Determine the [X, Y] coordinate at the center of the cell enclosing the given text.  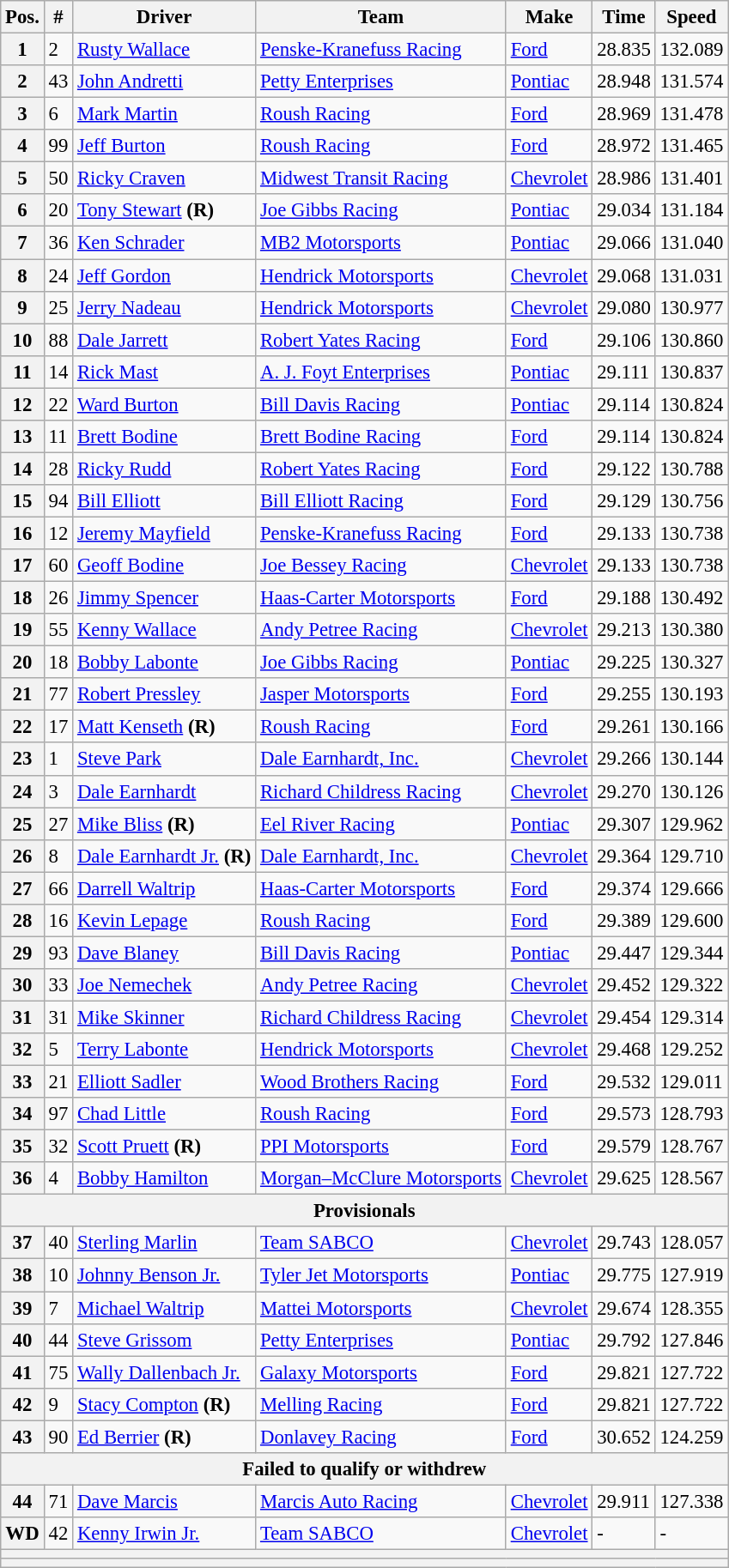
127.338 [692, 1501]
28.986 [623, 179]
77 [58, 694]
94 [58, 501]
127.846 [692, 1340]
Mark Martin [165, 114]
Bill Elliott [165, 501]
90 [58, 1437]
Michael Waltrip [165, 1308]
Ricky Craven [165, 179]
28.972 [623, 146]
130.126 [692, 791]
Kenny Wallace [165, 630]
Melling Racing [381, 1404]
Terry Labonte [165, 1050]
34 [22, 1114]
30 [22, 985]
Johnny Benson Jr. [165, 1275]
Joe Nemechek [165, 985]
Rusty Wallace [165, 50]
29.447 [623, 953]
129.962 [692, 824]
Steve Grissom [165, 1340]
Jeremy Mayfield [165, 533]
129.666 [692, 888]
99 [58, 146]
Dave Marcis [165, 1501]
WD [22, 1534]
Kenny Irwin Jr. [165, 1534]
29.364 [623, 856]
29.374 [623, 888]
Marcis Auto Racing [381, 1501]
Time [623, 17]
Scott Pruett (R) [165, 1147]
Galaxy Motorsports [381, 1372]
128.567 [692, 1178]
29.468 [623, 1050]
75 [58, 1372]
128.057 [692, 1244]
29.066 [623, 243]
29.389 [623, 921]
129.344 [692, 953]
Mike Skinner [165, 1017]
Bill Elliott Racing [381, 501]
131.040 [692, 243]
Geoff Bodine [165, 566]
30.652 [623, 1437]
29.255 [623, 694]
Dale Earnhardt Jr. (R) [165, 856]
128.355 [692, 1308]
29.225 [623, 663]
129.322 [692, 985]
Stacy Compton (R) [165, 1404]
Ed Berrier (R) [165, 1437]
29.213 [623, 630]
129.011 [692, 1082]
John Andretti [165, 82]
97 [58, 1114]
130.144 [692, 760]
Tony Stewart (R) [165, 210]
131.574 [692, 82]
Brett Bodine [165, 437]
Jeff Burton [165, 146]
Ward Burton [165, 404]
# [58, 17]
Brett Bodine Racing [381, 437]
Provisionals [364, 1211]
130.166 [692, 727]
Ken Schrader [165, 243]
Make [549, 17]
28.835 [623, 50]
29.674 [623, 1308]
15 [22, 501]
129.314 [692, 1017]
Matt Kenseth (R) [165, 727]
29.579 [623, 1147]
29.775 [623, 1275]
Mattei Motorsports [381, 1308]
Joe Bessey Racing [381, 566]
130.327 [692, 663]
Eel River Racing [381, 824]
93 [58, 953]
28.948 [623, 82]
Jerry Nadeau [165, 307]
29.911 [623, 1501]
129.600 [692, 921]
29.266 [623, 760]
19 [22, 630]
Mike Bliss (R) [165, 824]
29.573 [623, 1114]
Darrell Waltrip [165, 888]
Bobby Labonte [165, 663]
29.743 [623, 1244]
Steve Park [165, 760]
29.532 [623, 1082]
Pos. [22, 17]
Kevin Lepage [165, 921]
Sterling Marlin [165, 1244]
130.788 [692, 469]
MB2 Motorsports [381, 243]
29.625 [623, 1178]
29.188 [623, 598]
41 [22, 1372]
29.129 [623, 501]
Tyler Jet Motorsports [381, 1275]
37 [22, 1244]
124.259 [692, 1437]
29.270 [623, 791]
130.380 [692, 630]
Wally Dallenbach Jr. [165, 1372]
55 [58, 630]
71 [58, 1501]
132.089 [692, 50]
131.401 [692, 179]
29.122 [623, 469]
130.193 [692, 694]
130.492 [692, 598]
39 [22, 1308]
23 [22, 760]
Jimmy Spencer [165, 598]
29.454 [623, 1017]
Jeff Gordon [165, 275]
66 [58, 888]
29.068 [623, 275]
Team [381, 17]
29.106 [623, 340]
29.034 [623, 210]
129.710 [692, 856]
127.919 [692, 1275]
13 [22, 437]
Driver [165, 17]
29.111 [623, 372]
131.031 [692, 275]
29.452 [623, 985]
38 [22, 1275]
Midwest Transit Racing [381, 179]
29 [22, 953]
130.860 [692, 340]
128.793 [692, 1114]
Rick Mast [165, 372]
PPI Motorsports [381, 1147]
50 [58, 179]
128.767 [692, 1147]
Failed to qualify or withdrew [364, 1469]
Ricky Rudd [165, 469]
29.080 [623, 307]
130.837 [692, 372]
130.977 [692, 307]
Wood Brothers Racing [381, 1082]
Morgan–McClure Motorsports [381, 1178]
35 [22, 1147]
131.465 [692, 146]
A. J. Foyt Enterprises [381, 372]
28.969 [623, 114]
Chad Little [165, 1114]
Donlavey Racing [381, 1437]
Elliott Sadler [165, 1082]
Speed [692, 17]
29.307 [623, 824]
131.184 [692, 210]
Jasper Motorsports [381, 694]
88 [58, 340]
Dave Blaney [165, 953]
Dale Jarrett [165, 340]
Dale Earnhardt [165, 791]
130.756 [692, 501]
Robert Pressley [165, 694]
129.252 [692, 1050]
29.792 [623, 1340]
29.261 [623, 727]
60 [58, 566]
131.478 [692, 114]
Bobby Hamilton [165, 1178]
